Identify which cell holds the provided text, then report its [x, y] central coordinate. 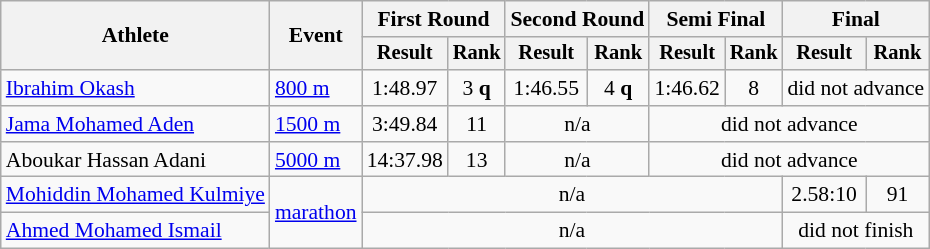
14:37.98 [405, 160]
11 [477, 124]
Semi Final [716, 19]
3 q [477, 88]
Athlete [136, 36]
Ahmed Mohamed Ismail [136, 231]
Jama Mohamed Aden [136, 124]
Ibrahim Okash [136, 88]
marathon [316, 212]
Mohiddin Mohamed Kulmiye [136, 195]
5000 m [316, 160]
2.58:10 [824, 195]
Final [856, 19]
800 m [316, 88]
did not finish [856, 231]
1:46.55 [546, 88]
4 q [618, 88]
First Round [434, 19]
Aboukar Hassan Adani [136, 160]
13 [477, 160]
1:46.62 [686, 88]
Second Round [577, 19]
91 [898, 195]
1500 m [316, 124]
Event [316, 36]
3:49.84 [405, 124]
8 [754, 88]
1:48.97 [405, 88]
